Pinpoint the cell where the given text exists, returning its (X, Y) midpoint coordinate. 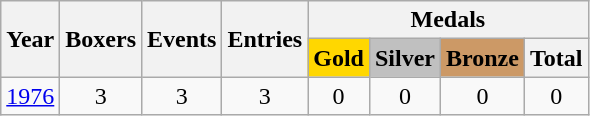
1976 (30, 96)
Medals (448, 20)
Entries (265, 39)
Events (182, 39)
Silver (404, 58)
Gold (339, 58)
Total (556, 58)
Year (30, 39)
Boxers (101, 39)
Bronze (483, 58)
